Determine the (x, y) coordinate at the center of the cell enclosing the given text.  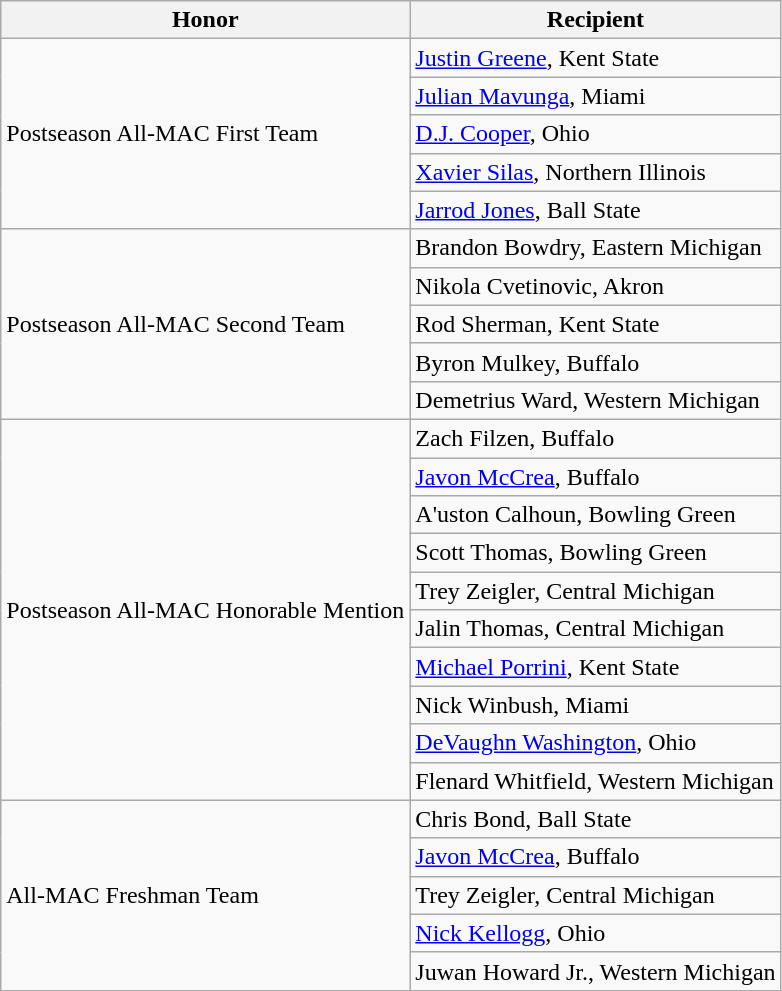
Zach Filzen, Buffalo (596, 438)
Nick Kellogg, Ohio (596, 933)
Julian Mavunga, Miami (596, 96)
All-MAC Freshman Team (206, 895)
A'uston Calhoun, Bowling Green (596, 515)
Justin Greene, Kent State (596, 58)
Postseason All-MAC Second Team (206, 324)
Jalin Thomas, Central Michigan (596, 629)
Demetrius Ward, Western Michigan (596, 400)
Nikola Cvetinovic, Akron (596, 286)
DeVaughn Washington, Ohio (596, 743)
Rod Sherman, Kent State (596, 324)
Scott Thomas, Bowling Green (596, 553)
Brandon Bowdry, Eastern Michigan (596, 248)
Byron Mulkey, Buffalo (596, 362)
Postseason All-MAC Honorable Mention (206, 610)
Chris Bond, Ball State (596, 819)
Xavier Silas, Northern Illinois (596, 172)
Postseason All-MAC First Team (206, 134)
Michael Porrini, Kent State (596, 667)
Recipient (596, 20)
Flenard Whitfield, Western Michigan (596, 781)
Juwan Howard Jr., Western Michigan (596, 971)
Jarrod Jones, Ball State (596, 210)
Honor (206, 20)
Nick Winbush, Miami (596, 705)
D.J. Cooper, Ohio (596, 134)
